Output the (X, Y) coordinate of the center of the cell containing the given text.  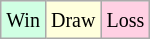
Draw (72, 20)
Loss (126, 20)
Win (24, 20)
